Detect which cell encompasses the target text, then output its (X, Y) center coordinate. 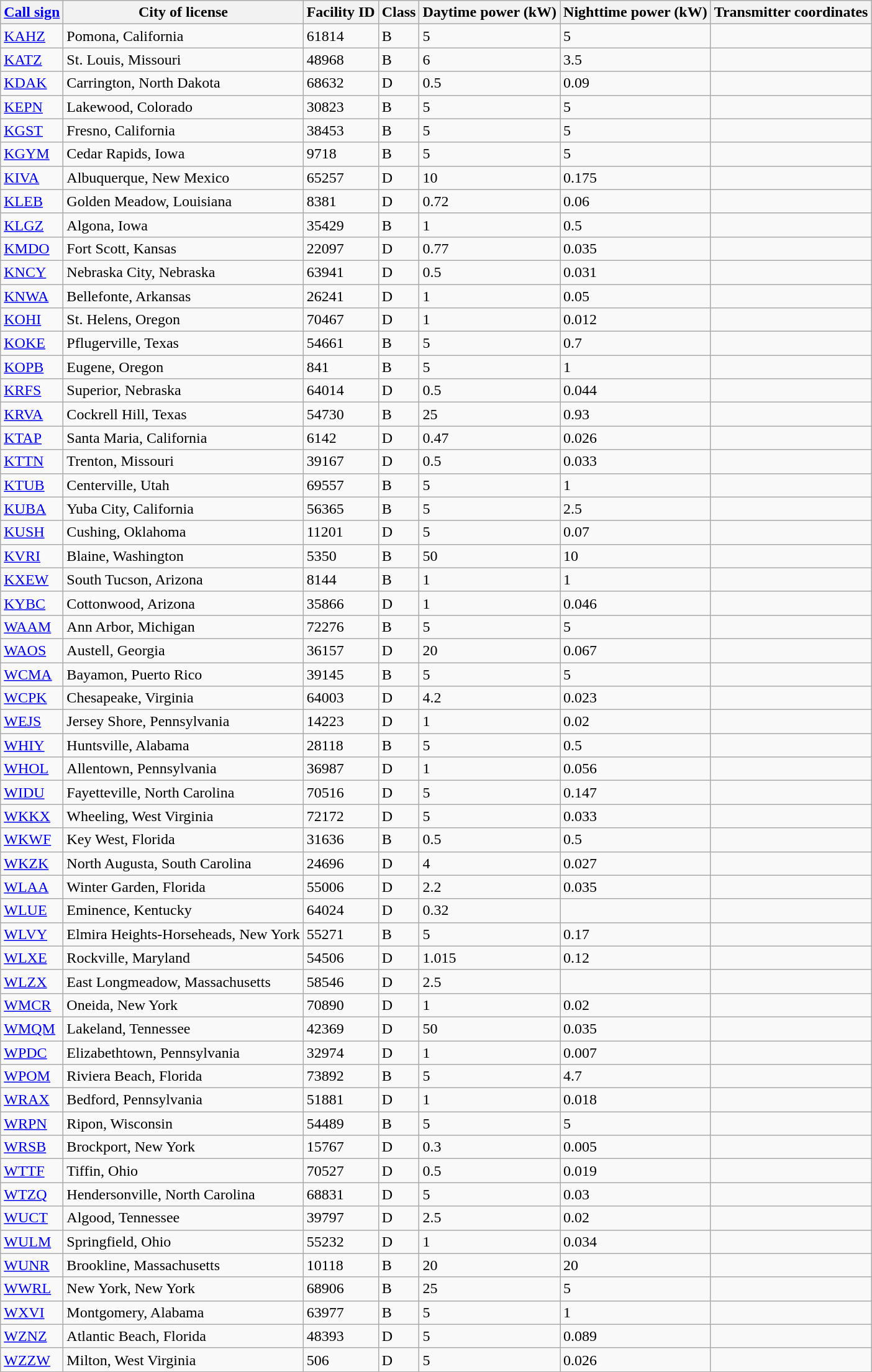
Cockrell Hill, Texas (183, 414)
63977 (340, 1312)
65257 (340, 178)
Ann Arbor, Michigan (183, 627)
WPOM (32, 1076)
KLEB (32, 201)
38453 (340, 130)
WRAX (32, 1100)
Elizabethtown, Pennsylvania (183, 1053)
11201 (340, 532)
35429 (340, 225)
72172 (340, 816)
39797 (340, 1218)
0.012 (636, 320)
Allentown, Pennsylvania (183, 769)
9718 (340, 154)
48393 (340, 1336)
3.5 (636, 60)
0.03 (636, 1194)
WLZX (32, 981)
69557 (340, 485)
8381 (340, 201)
KLGZ (32, 225)
WCMA (32, 674)
WRPN (32, 1124)
WLAA (32, 887)
Cedar Rapids, Iowa (183, 154)
68831 (340, 1194)
0.72 (489, 201)
0.046 (636, 603)
61814 (340, 36)
KEPN (32, 107)
WXVI (32, 1312)
70890 (340, 1005)
WUCT (32, 1218)
KATZ (32, 60)
64014 (340, 391)
Oneida, New York (183, 1005)
St. Helens, Oregon (183, 320)
Pomona, California (183, 36)
KAHZ (32, 36)
0.93 (636, 414)
4.2 (489, 698)
0.067 (636, 650)
64024 (340, 911)
WCPK (32, 698)
6 (489, 60)
39167 (340, 461)
Hendersonville, North Carolina (183, 1194)
35866 (340, 603)
58546 (340, 981)
73892 (340, 1076)
5350 (340, 556)
KVRI (32, 556)
56365 (340, 509)
31636 (340, 840)
36157 (340, 650)
KGST (32, 130)
Eugene, Oregon (183, 367)
Blaine, Washington (183, 556)
Ripon, Wisconsin (183, 1124)
Facility ID (340, 12)
36987 (340, 769)
0.05 (636, 296)
KGYM (32, 154)
39145 (340, 674)
6142 (340, 438)
0.09 (636, 83)
WMQM (32, 1029)
Algona, Iowa (183, 225)
WUNR (32, 1265)
WAOS (32, 650)
Elmira Heights-Horseheads, New York (183, 934)
WAAM (32, 627)
New York, New York (183, 1289)
32974 (340, 1053)
KDAK (32, 83)
72276 (340, 627)
KUSH (32, 532)
Trenton, Missouri (183, 461)
WKZK (32, 863)
Bellefonte, Arkansas (183, 296)
22097 (340, 248)
KRFS (32, 391)
Winter Garden, Florida (183, 887)
KOHI (32, 320)
Wheeling, West Virginia (183, 816)
Bayamon, Puerto Rico (183, 674)
68906 (340, 1289)
Huntsville, Alabama (183, 745)
Cottonwood, Arizona (183, 603)
Lakewood, Colorado (183, 107)
Superior, Nebraska (183, 391)
0.056 (636, 769)
54730 (340, 414)
WWRL (32, 1289)
0.07 (636, 532)
Class (399, 12)
0.12 (636, 958)
WEJS (32, 722)
KUBA (32, 509)
70467 (340, 320)
WTZQ (32, 1194)
26241 (340, 296)
0.7 (636, 343)
Centerville, Utah (183, 485)
54489 (340, 1124)
Chesapeake, Virginia (183, 698)
East Longmeadow, Massachusetts (183, 981)
KYBC (32, 603)
Fayetteville, North Carolina (183, 793)
KTUB (32, 485)
Pflugerville, Texas (183, 343)
Eminence, Kentucky (183, 911)
WIDU (32, 793)
KRVA (32, 414)
51881 (340, 1100)
55006 (340, 887)
KIVA (32, 178)
Nebraska City, Nebraska (183, 272)
KXEW (32, 579)
0.77 (489, 248)
Fort Scott, Kansas (183, 248)
Tiffin, Ohio (183, 1171)
Brookline, Massachusetts (183, 1265)
48968 (340, 60)
42369 (340, 1029)
Springfield, Ohio (183, 1242)
Transmitter coordinates (791, 12)
0.044 (636, 391)
South Tucson, Arizona (183, 579)
Daytime power (kW) (489, 12)
0.005 (636, 1147)
54506 (340, 958)
WPDC (32, 1053)
Golden Meadow, Louisiana (183, 201)
68632 (340, 83)
0.034 (636, 1242)
WKKX (32, 816)
Yuba City, California (183, 509)
Montgomery, Alabama (183, 1312)
Albuquerque, New Mexico (183, 178)
City of license (183, 12)
Cushing, Oklahoma (183, 532)
63941 (340, 272)
WKWF (32, 840)
55271 (340, 934)
0.007 (636, 1053)
15767 (340, 1147)
4 (489, 863)
Lakeland, Tennessee (183, 1029)
0.031 (636, 272)
28118 (340, 745)
KMDO (32, 248)
WRSB (32, 1147)
WZZW (32, 1360)
1.015 (489, 958)
Milton, West Virginia (183, 1360)
841 (340, 367)
Algood, Tennessee (183, 1218)
70527 (340, 1171)
WHOL (32, 769)
WTTF (32, 1171)
Riviera Beach, Florida (183, 1076)
KNWA (32, 296)
Carrington, North Dakota (183, 83)
10118 (340, 1265)
0.175 (636, 178)
0.023 (636, 698)
0.019 (636, 1171)
8144 (340, 579)
70516 (340, 793)
Fresno, California (183, 130)
Atlantic Beach, Florida (183, 1336)
WMCR (32, 1005)
0.027 (636, 863)
Brockport, New York (183, 1147)
St. Louis, Missouri (183, 60)
WLXE (32, 958)
WLUE (32, 911)
14223 (340, 722)
54661 (340, 343)
Rockville, Maryland (183, 958)
Nighttime power (kW) (636, 12)
KTAP (32, 438)
WLVY (32, 934)
Austell, Georgia (183, 650)
KOKE (32, 343)
0.06 (636, 201)
24696 (340, 863)
30823 (340, 107)
WHIY (32, 745)
506 (340, 1360)
0.32 (489, 911)
0.17 (636, 934)
Key West, Florida (183, 840)
Santa Maria, California (183, 438)
55232 (340, 1242)
0.089 (636, 1336)
0.147 (636, 793)
KOPB (32, 367)
WZNZ (32, 1336)
4.7 (636, 1076)
WULM (32, 1242)
0.018 (636, 1100)
0.47 (489, 438)
64003 (340, 698)
North Augusta, South Carolina (183, 863)
Bedford, Pennsylvania (183, 1100)
Jersey Shore, Pennsylvania (183, 722)
0.3 (489, 1147)
2.2 (489, 887)
KNCY (32, 272)
KTTN (32, 461)
Call sign (32, 12)
